Detect which cell encompasses the target text, then output its [X, Y] center coordinate. 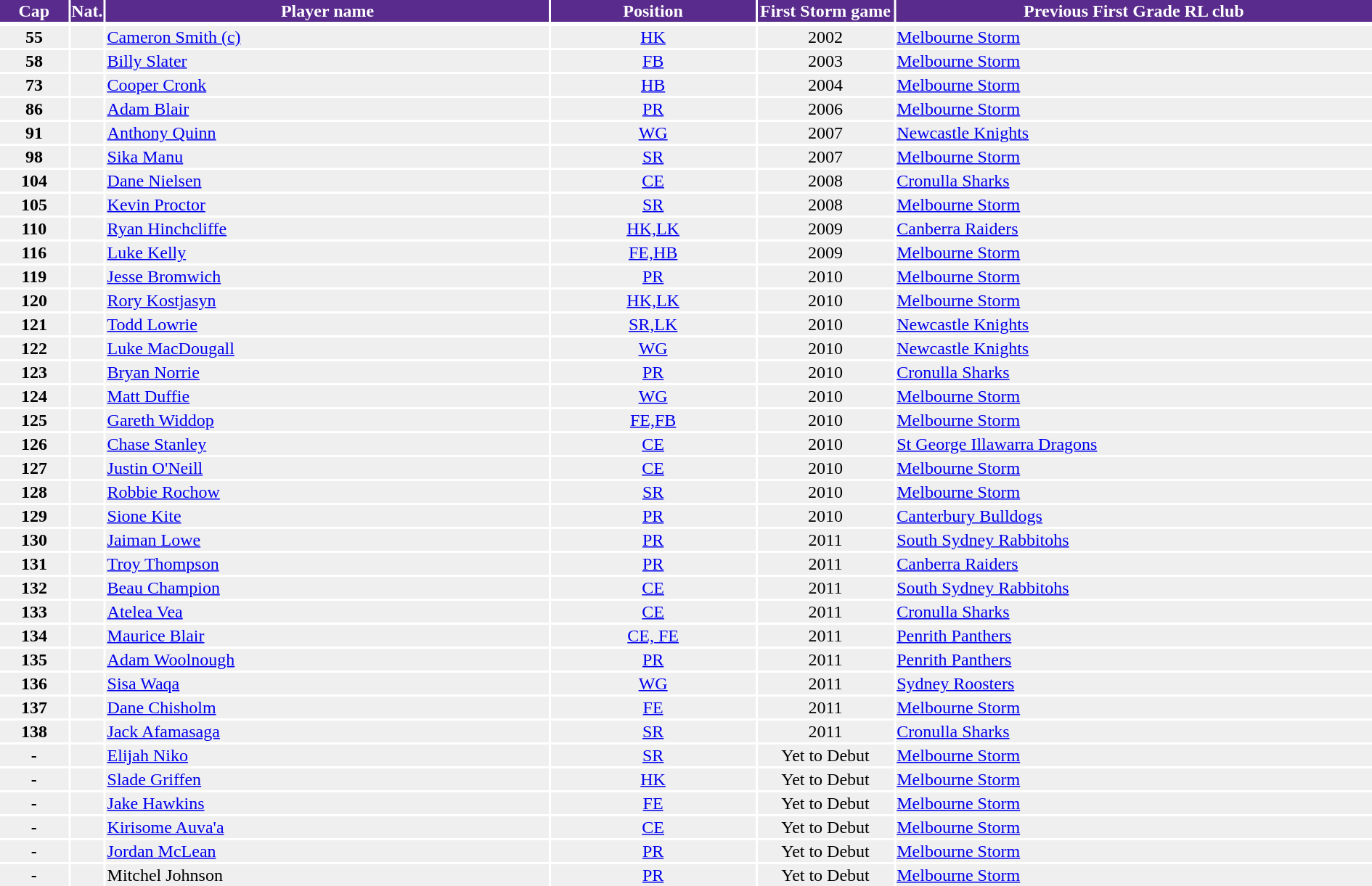
Jaiman Lowe [327, 540]
First Storm game [825, 11]
122 [34, 348]
Player name [327, 11]
Bryan Norrie [327, 372]
124 [34, 396]
FE,FB [653, 420]
Ryan Hinchcliffe [327, 229]
Anthony Quinn [327, 133]
Luke Kelly [327, 253]
132 [34, 588]
137 [34, 707]
Cameron Smith (c) [327, 37]
Sika Manu [327, 157]
Cap [34, 11]
CE, FE [653, 636]
128 [34, 492]
Jake Hawkins [327, 803]
116 [34, 253]
Jesse Bromwich [327, 276]
Nat. [87, 11]
133 [34, 612]
58 [34, 61]
55 [34, 37]
127 [34, 468]
Gareth Widdop [327, 420]
2006 [825, 109]
73 [34, 85]
2003 [825, 61]
HB [653, 85]
Matt Duffie [327, 396]
Slade Griffen [327, 779]
Sisa Waqa [327, 684]
125 [34, 420]
104 [34, 181]
FB [653, 61]
Robbie Rochow [327, 492]
Troy Thompson [327, 564]
2004 [825, 85]
Kirisome Auva'a [327, 827]
SR,LK [653, 324]
91 [34, 133]
119 [34, 276]
105 [34, 205]
98 [34, 157]
110 [34, 229]
Canterbury Bulldogs [1134, 516]
Dane Chisholm [327, 707]
Adam Woolnough [327, 660]
Justin O'Neill [327, 468]
Mitchel Johnson [327, 875]
Kevin Proctor [327, 205]
121 [34, 324]
Chase Stanley [327, 444]
126 [34, 444]
123 [34, 372]
Previous First Grade RL club [1134, 11]
Sione Kite [327, 516]
Adam Blair [327, 109]
Luke MacDougall [327, 348]
130 [34, 540]
St George Illawarra Dragons [1134, 444]
Dane Nielsen [327, 181]
86 [34, 109]
Rory Kostjasyn [327, 300]
Elijah Niko [327, 755]
138 [34, 731]
136 [34, 684]
120 [34, 300]
Jordan McLean [327, 851]
FE,HB [653, 253]
Todd Lowrie [327, 324]
Sydney Roosters [1134, 684]
Billy Slater [327, 61]
129 [34, 516]
Beau Champion [327, 588]
Jack Afamasaga [327, 731]
Atelea Vea [327, 612]
2002 [825, 37]
135 [34, 660]
131 [34, 564]
134 [34, 636]
Position [653, 11]
Cooper Cronk [327, 85]
Maurice Blair [327, 636]
